Output the (x, y) coordinate of the center of the cell containing the given text.  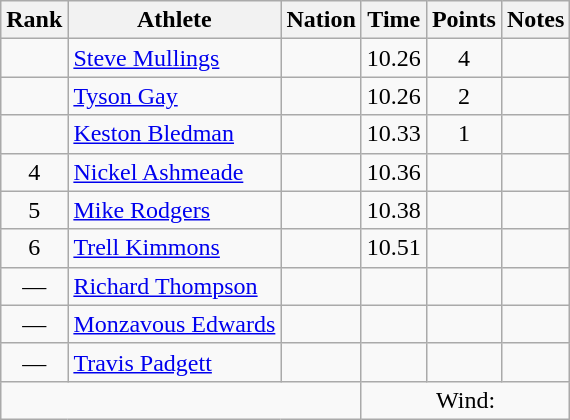
Keston Bledman (174, 134)
Time (394, 20)
10.38 (394, 210)
Richard Thompson (174, 286)
10.36 (394, 172)
Nation (321, 20)
Wind: (466, 400)
10.51 (394, 248)
Monzavous Edwards (174, 324)
1 (464, 134)
Travis Padgett (174, 362)
Rank (34, 20)
Athlete (174, 20)
Points (464, 20)
Tyson Gay (174, 96)
Steve Mullings (174, 58)
Nickel Ashmeade (174, 172)
Notes (535, 20)
2 (464, 96)
6 (34, 248)
Mike Rodgers (174, 210)
5 (34, 210)
10.33 (394, 134)
Trell Kimmons (174, 248)
